Pinpoint the cell where the given text exists, returning its [X, Y] midpoint coordinate. 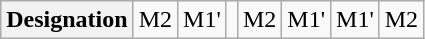
Designation [67, 20]
